Find where the given text appears and provide that cell's center as (X, Y) coordinate. 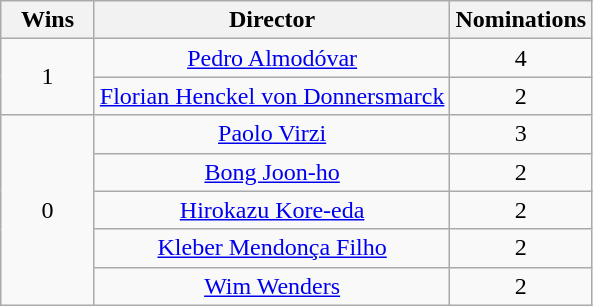
Bong Joon-ho (272, 172)
3 (521, 134)
Pedro Almodóvar (272, 58)
Hirokazu Kore-eda (272, 210)
Paolo Virzi (272, 134)
1 (48, 77)
4 (521, 58)
Wim Wenders (272, 286)
Kleber Mendonça Filho (272, 248)
Wins (48, 20)
Florian Henckel von Donnersmarck (272, 96)
Director (272, 20)
Nominations (521, 20)
0 (48, 210)
